Provide the [x, y] coordinate of the cell's center where the given text is located.  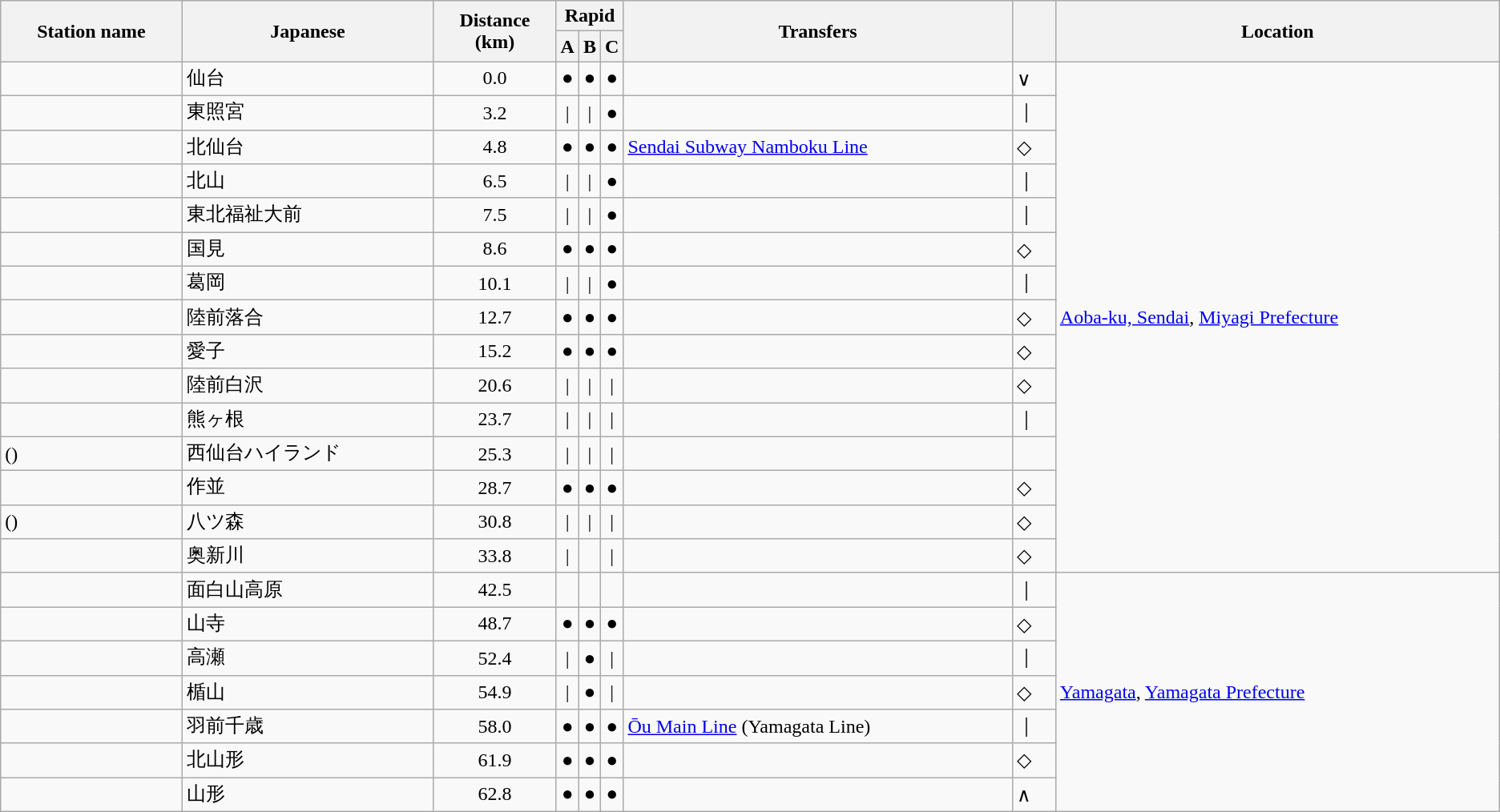
陸前落合 [308, 317]
Distance(km) [495, 31]
25.3 [495, 453]
作並 [308, 488]
33.8 [495, 556]
28.7 [495, 488]
C [612, 46]
42.5 [495, 589]
葛岡 [308, 283]
Transfers [817, 31]
北山形 [308, 761]
奥新川 [308, 556]
Yamagata, Yamagata Prefecture [1277, 692]
熊ヶ根 [308, 420]
Station name [91, 31]
Rapid [590, 16]
6.5 [495, 181]
23.7 [495, 420]
∨ [1034, 78]
楯山 [308, 692]
12.7 [495, 317]
面白山高原 [308, 589]
4.8 [495, 147]
愛子 [308, 351]
山寺 [308, 625]
東北福祉大前 [308, 215]
30.8 [495, 522]
Sendai Subway Namboku Line [817, 147]
北仙台 [308, 147]
0.0 [495, 78]
北山 [308, 181]
Aoba-ku, Sendai, Miyagi Prefecture [1277, 317]
西仙台ハイランド [308, 453]
62.8 [495, 794]
61.9 [495, 761]
仙台 [308, 78]
羽前千歳 [308, 727]
∧ [1034, 794]
7.5 [495, 215]
10.1 [495, 283]
20.6 [495, 386]
東照宮 [308, 112]
Japanese [308, 31]
陸前白沢 [308, 386]
52.4 [495, 658]
Ōu Main Line (Yamagata Line) [817, 727]
高瀬 [308, 658]
15.2 [495, 351]
48.7 [495, 625]
B [590, 46]
58.0 [495, 727]
A [567, 46]
山形 [308, 794]
8.6 [495, 250]
八ツ森 [308, 522]
国見 [308, 250]
Location [1277, 31]
54.9 [495, 692]
3.2 [495, 112]
